Search for the cell housing the specified text and yield its (X, Y) center coordinate. 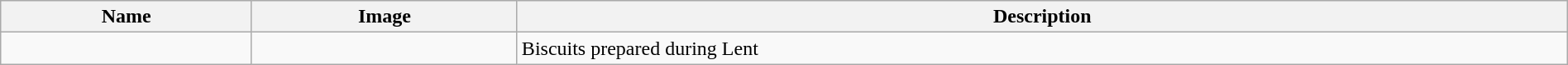
Image (384, 17)
Biscuits prepared during Lent (1042, 48)
Description (1042, 17)
Name (127, 17)
